Determine the (X, Y) coordinate at the center of the cell enclosing the given text.  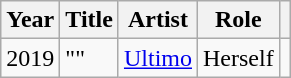
Herself (239, 58)
Artist (158, 20)
2019 (30, 58)
Ultimo (158, 58)
Title (90, 20)
Year (30, 20)
"" (90, 58)
Role (239, 20)
